Detect which cell encompasses the target text, then output its (x, y) center coordinate. 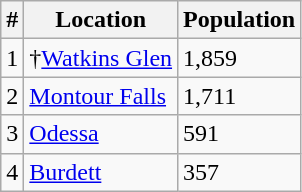
Burdett (101, 172)
3 (12, 134)
Location (101, 20)
# (12, 20)
Population (240, 20)
2 (12, 96)
†Watkins Glen (101, 58)
1 (12, 58)
357 (240, 172)
4 (12, 172)
591 (240, 134)
1,711 (240, 96)
1,859 (240, 58)
Montour Falls (101, 96)
Odessa (101, 134)
